Determine the (X, Y) coordinate at the center of the cell enclosing the given text.  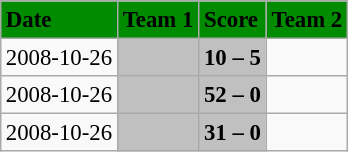
10 – 5 (233, 57)
Team 1 (158, 20)
Date (58, 20)
31 – 0 (233, 133)
52 – 0 (233, 95)
Team 2 (306, 20)
Score (233, 20)
